Identify which cell holds the provided text, then report its (X, Y) central coordinate. 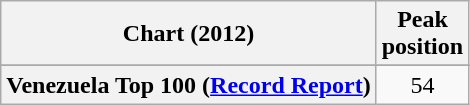
Chart (2012) (188, 34)
Venezuela Top 100 (Record Report) (188, 85)
Peakposition (422, 34)
54 (422, 85)
